Scan for the cell matching the given text and deliver its (X, Y) coordinate at center. 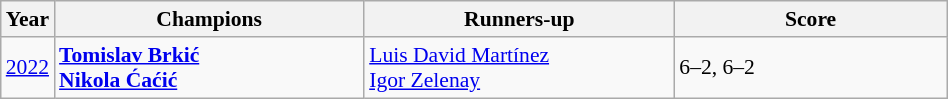
6–2, 6–2 (810, 68)
Tomislav Brkić Nikola Ćaćić (209, 68)
Luis David Martínez Igor Zelenay (519, 68)
Score (810, 19)
Year (28, 19)
Champions (209, 19)
Runners-up (519, 19)
2022 (28, 68)
